Detect which cell encompasses the target text, then output its [X, Y] center coordinate. 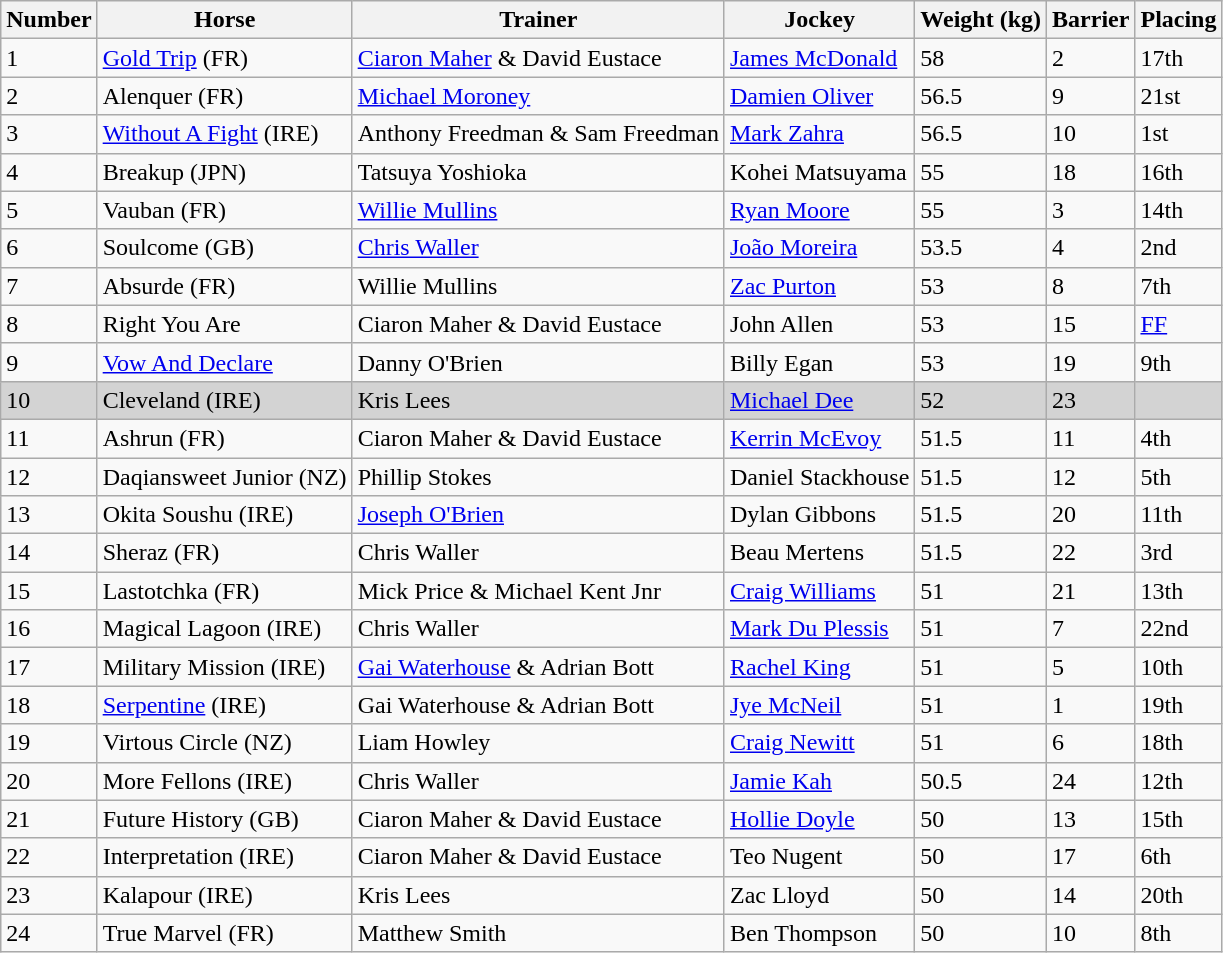
Barrier [1091, 20]
Soulcome (GB) [224, 248]
Right You Are [224, 324]
17th [1178, 58]
Vow And Declare [224, 362]
Daqiansweet Junior (NZ) [224, 477]
Ashrun (FR) [224, 438]
Without A Fight (IRE) [224, 134]
Absurde (FR) [224, 286]
Daniel Stackhouse [819, 477]
Craig Williams [819, 591]
16th [1178, 172]
Danny O'Brien [538, 362]
Hollie Doyle [819, 819]
3rd [1178, 553]
Weight (kg) [981, 20]
Jockey [819, 20]
19th [1178, 705]
50.5 [981, 781]
Dylan Gibbons [819, 515]
Ben Thompson [819, 933]
14th [1178, 210]
Kohei Matsuyama [819, 172]
Alenquer (FR) [224, 96]
5th [1178, 477]
6th [1178, 857]
Number [49, 20]
10th [1178, 667]
Magical Lagoon (IRE) [224, 629]
Vauban (FR) [224, 210]
Trainer [538, 20]
18th [1178, 743]
Kalapour (IRE) [224, 895]
Billy Egan [819, 362]
More Fellons (IRE) [224, 781]
Zac Lloyd [819, 895]
Matthew Smith [538, 933]
12th [1178, 781]
Mark Du Plessis [819, 629]
4th [1178, 438]
Interpretation (IRE) [224, 857]
16 [49, 629]
1st [1178, 134]
20th [1178, 895]
Horse [224, 20]
9th [1178, 362]
Beau Mertens [819, 553]
Placing [1178, 20]
Future History (GB) [224, 819]
Damien Oliver [819, 96]
John Allen [819, 324]
Jamie Kah [819, 781]
Virtous Circle (NZ) [224, 743]
52 [981, 400]
Rachel King [819, 667]
15th [1178, 819]
8th [1178, 933]
Phillip Stokes [538, 477]
João Moreira [819, 248]
True Marvel (FR) [224, 933]
53.5 [981, 248]
Ryan Moore [819, 210]
Kerrin McEvoy [819, 438]
Zac Purton [819, 286]
Michael Dee [819, 400]
Lastotchka (FR) [224, 591]
Teo Nugent [819, 857]
Military Mission (IRE) [224, 667]
Serpentine (IRE) [224, 705]
Jye McNeil [819, 705]
James McDonald [819, 58]
Joseph O'Brien [538, 515]
Anthony Freedman & Sam Freedman [538, 134]
58 [981, 58]
Sheraz (FR) [224, 553]
13th [1178, 591]
FF [1178, 324]
Tatsuya Yoshioka [538, 172]
21st [1178, 96]
Okita Soushu (IRE) [224, 515]
Michael Moroney [538, 96]
22nd [1178, 629]
7th [1178, 286]
Breakup (JPN) [224, 172]
2nd [1178, 248]
Craig Newitt [819, 743]
Liam Howley [538, 743]
Mark Zahra [819, 134]
11th [1178, 515]
Mick Price & Michael Kent Jnr [538, 591]
Cleveland (IRE) [224, 400]
Gold Trip (FR) [224, 58]
